Locate the cell with the specified text and output its (x, y) center coordinate. 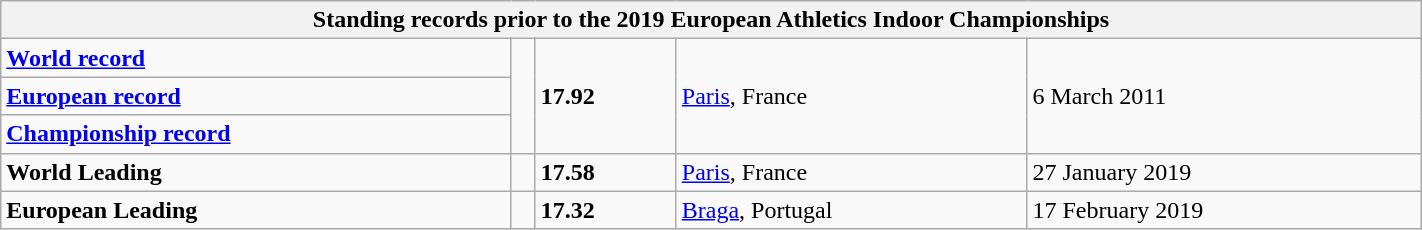
17.58 (606, 172)
World Leading (256, 172)
27 January 2019 (1224, 172)
European Leading (256, 210)
17.92 (606, 96)
European record (256, 96)
17.32 (606, 210)
Standing records prior to the 2019 European Athletics Indoor Championships (711, 20)
World record (256, 58)
Braga, Portugal (852, 210)
17 February 2019 (1224, 210)
Championship record (256, 134)
6 March 2011 (1224, 96)
